Scan for the cell matching the given text and deliver its [X, Y] coordinate at center. 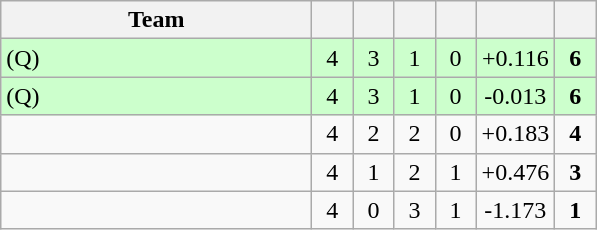
+0.476 [516, 172]
+0.183 [516, 134]
Team [156, 20]
+0.116 [516, 58]
-0.013 [516, 96]
-1.173 [516, 210]
